Pinpoint the cell where the given text exists, returning its [X, Y] midpoint coordinate. 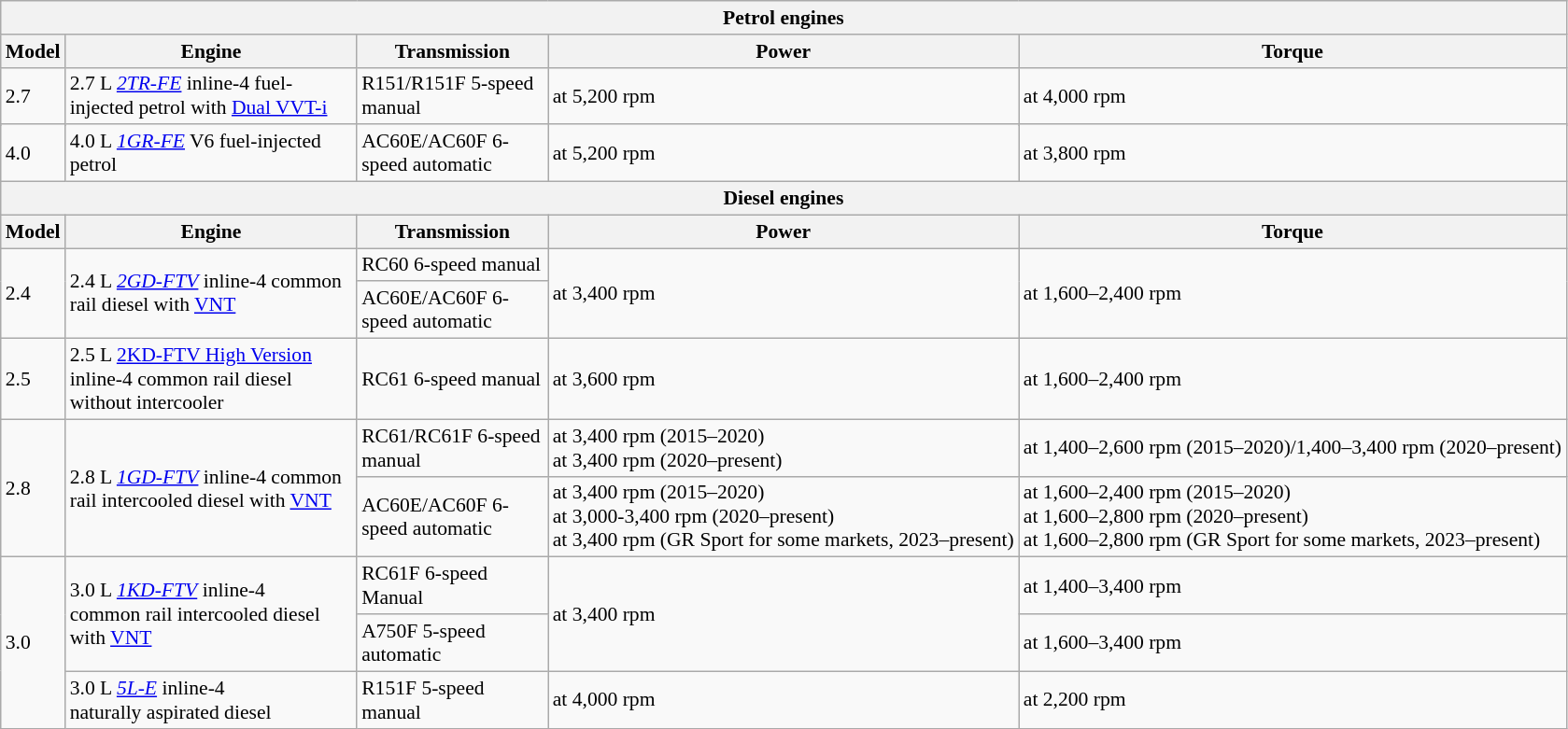
at 3,600 rpm [784, 379]
2.7 [34, 95]
at 1,600–2,400 rpm (2015–2020) at 1,600–2,800 rpm (2020–present) at 1,600–2,800 rpm (GR Sport for some markets, 2023–present) [1293, 517]
3.0 [34, 642]
at 1,400–2,600 rpm (2015–2020)/1,400–3,400 rpm (2020–present) [1293, 448]
2.8 L 1GD-FTV inline-4 common rail intercooled diesel with VNT [211, 488]
3.0 L 5L-E inline-4naturally aspirated diesel [211, 700]
2.8 [34, 488]
2.5 [34, 379]
at 3,400 rpm (2015–2020) at 3,000-3,400 rpm (2020–present) at 3,400 rpm (GR Sport for some markets, 2023–present) [784, 517]
A750F 5-speed automatic [452, 642]
2.7 L 2TR-FE inline-4 fuel-injected petrol with Dual VVT-i [211, 95]
4.0 [34, 153]
R151/R151F 5-speed manual [452, 95]
Diesel engines [784, 199]
4.0 L 1GR-FE V6 fuel-injected petrol [211, 153]
R151F 5-speed manual [452, 700]
at 1,600–3,400 rpm [1293, 642]
at 1,400–3,400 rpm [1293, 586]
RC61 6-speed manual [452, 379]
RC61/RC61F 6-speed manual [452, 448]
at 3,800 rpm [1293, 153]
at 2,200 rpm [1293, 700]
2.4 [34, 293]
Petrol engines [784, 18]
3.0 L 1KD-FTV inline-4common rail intercooled diesel with VNT [211, 614]
RC60 6-speed manual [452, 265]
2.5 L 2KD-FTV High Version inline-4 common rail diesel without intercooler [211, 379]
at 3,400 rpm (2015–2020) at 3,400 rpm (2020–present) [784, 448]
2.4 L 2GD-FTV inline-4 common rail diesel with VNT [211, 293]
RC61F 6-speed Manual [452, 586]
